Capture the cell that displays the provided text and extract its (x, y) central coordinate. 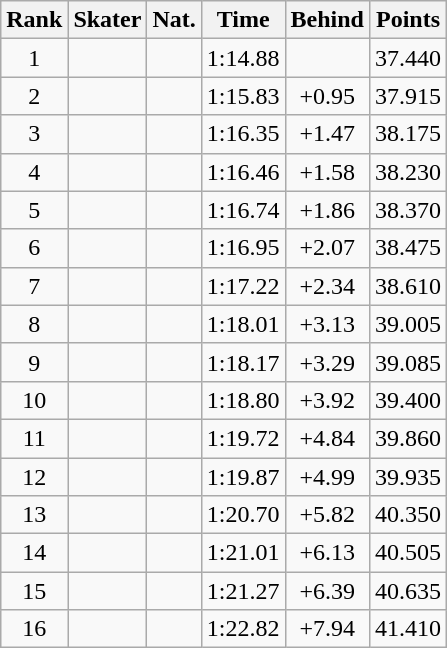
15 (34, 591)
+6.13 (327, 553)
39.860 (408, 438)
2 (34, 96)
+3.13 (327, 324)
Points (408, 20)
40.505 (408, 553)
1:19.72 (243, 438)
+2.34 (327, 286)
1:21.27 (243, 591)
+3.29 (327, 362)
38.475 (408, 248)
1 (34, 58)
14 (34, 553)
1:20.70 (243, 515)
1:18.01 (243, 324)
13 (34, 515)
Rank (34, 20)
+2.07 (327, 248)
1:18.17 (243, 362)
8 (34, 324)
1:15.83 (243, 96)
+0.95 (327, 96)
38.370 (408, 210)
1:16.46 (243, 172)
+3.92 (327, 400)
39.085 (408, 362)
1:18.80 (243, 400)
Nat. (174, 20)
41.410 (408, 629)
11 (34, 438)
+1.47 (327, 134)
37.440 (408, 58)
1:22.82 (243, 629)
38.175 (408, 134)
Behind (327, 20)
9 (34, 362)
1:14.88 (243, 58)
7 (34, 286)
5 (34, 210)
1:21.01 (243, 553)
+1.58 (327, 172)
+7.94 (327, 629)
12 (34, 477)
6 (34, 248)
+4.84 (327, 438)
38.230 (408, 172)
Time (243, 20)
1:16.74 (243, 210)
39.005 (408, 324)
39.400 (408, 400)
4 (34, 172)
+4.99 (327, 477)
10 (34, 400)
38.610 (408, 286)
1:16.95 (243, 248)
+6.39 (327, 591)
16 (34, 629)
3 (34, 134)
40.635 (408, 591)
Skater (108, 20)
+1.86 (327, 210)
+5.82 (327, 515)
1:17.22 (243, 286)
1:19.87 (243, 477)
37.915 (408, 96)
39.935 (408, 477)
1:16.35 (243, 134)
40.350 (408, 515)
